Detect which cell encompasses the target text, then output its (x, y) center coordinate. 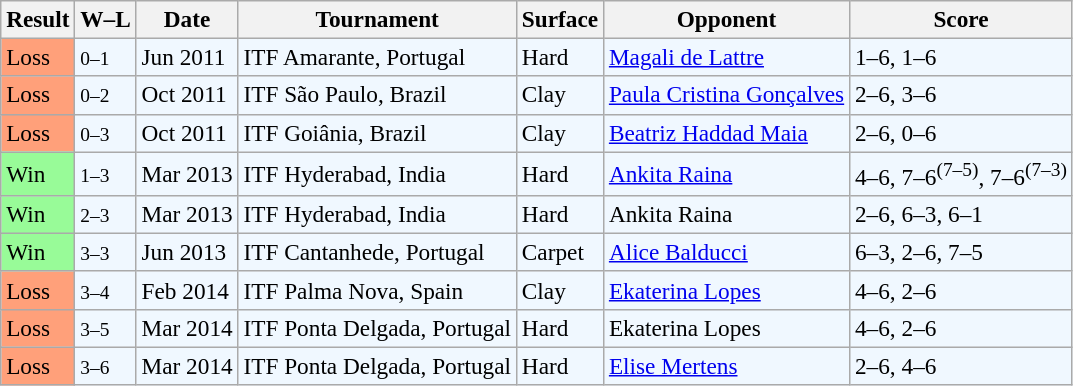
Score (962, 19)
3–6 (106, 366)
ITF Cantanhede, Portugal (377, 252)
1–6, 1–6 (962, 57)
Jun 2013 (187, 252)
Carpet (560, 252)
0–1 (106, 57)
ITF Amarante, Portugal (377, 57)
Feb 2014 (187, 290)
2–6, 4–6 (962, 366)
0–2 (106, 95)
1–3 (106, 173)
Result (38, 19)
Beatriz Haddad Maia (726, 133)
Alice Balducci (726, 252)
Date (187, 19)
Tournament (377, 19)
W–L (106, 19)
3–3 (106, 252)
2–6, 0–6 (962, 133)
2–6, 6–3, 6–1 (962, 214)
Paula Cristina Gonçalves (726, 95)
0–3 (106, 133)
6–3, 2–6, 7–5 (962, 252)
ITF Goiânia, Brazil (377, 133)
2–3 (106, 214)
3–4 (106, 290)
2–6, 3–6 (962, 95)
Elise Mertens (726, 366)
Opponent (726, 19)
ITF São Paulo, Brazil (377, 95)
Magali de Lattre (726, 57)
4–6, 7–6(7–5), 7–6(7–3) (962, 173)
3–5 (106, 328)
Jun 2011 (187, 57)
ITF Palma Nova, Spain (377, 290)
Surface (560, 19)
